For the text-containing cell, return its midpoint in (x, y) coordinate format. 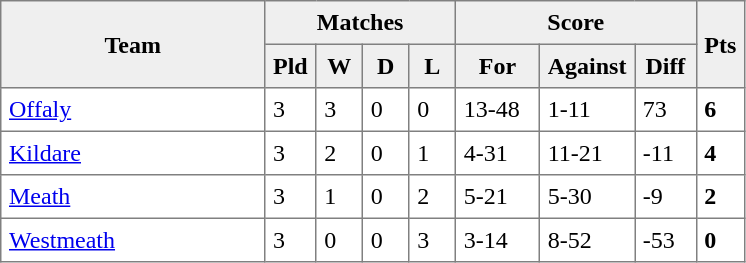
Westmeath (133, 240)
-9 (666, 197)
Against (586, 66)
8-52 (586, 240)
Pts (720, 44)
Team (133, 44)
73 (666, 110)
Score (576, 23)
W (339, 66)
Meath (133, 197)
6 (720, 110)
L (432, 66)
Diff (666, 66)
1-11 (586, 110)
-11 (666, 153)
Kildare (133, 153)
5-30 (586, 197)
Offaly (133, 110)
Matches (360, 23)
4-31 (497, 153)
Pld (290, 66)
-53 (666, 240)
4 (720, 153)
3-14 (497, 240)
5-21 (497, 197)
D (385, 66)
For (497, 66)
13-48 (497, 110)
11-21 (586, 153)
